Find where the given text appears and provide that cell's center as (X, Y) coordinate. 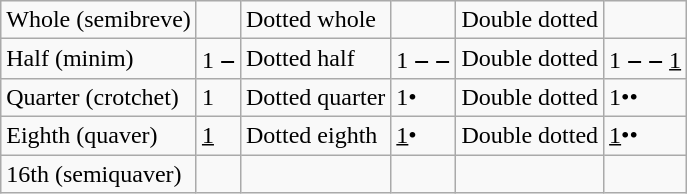
Quarter (crotchet) (99, 97)
Dotted half (315, 59)
Whole (semibreve) (99, 20)
Half (minim) (99, 59)
Dotted eighth (315, 135)
Eighth (quaver) (99, 135)
1 ‒ ‒ (424, 59)
Dotted whole (315, 20)
Dotted quarter (315, 97)
16th (semiquaver) (99, 173)
1 ‒ (218, 59)
1 ‒ ‒ 1 (646, 59)
